Identify which cell holds the provided text, then report its (X, Y) central coordinate. 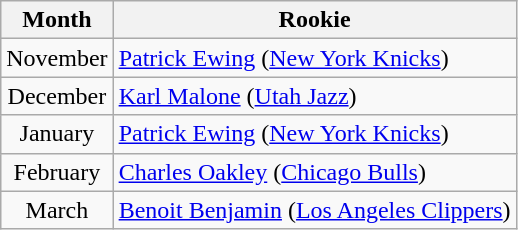
November (57, 58)
Rookie (314, 20)
February (57, 172)
Charles Oakley (Chicago Bulls) (314, 172)
Benoit Benjamin (Los Angeles Clippers) (314, 210)
December (57, 96)
March (57, 210)
Month (57, 20)
Karl Malone (Utah Jazz) (314, 96)
January (57, 134)
